Return [X, Y] of the center of cell containing provided text 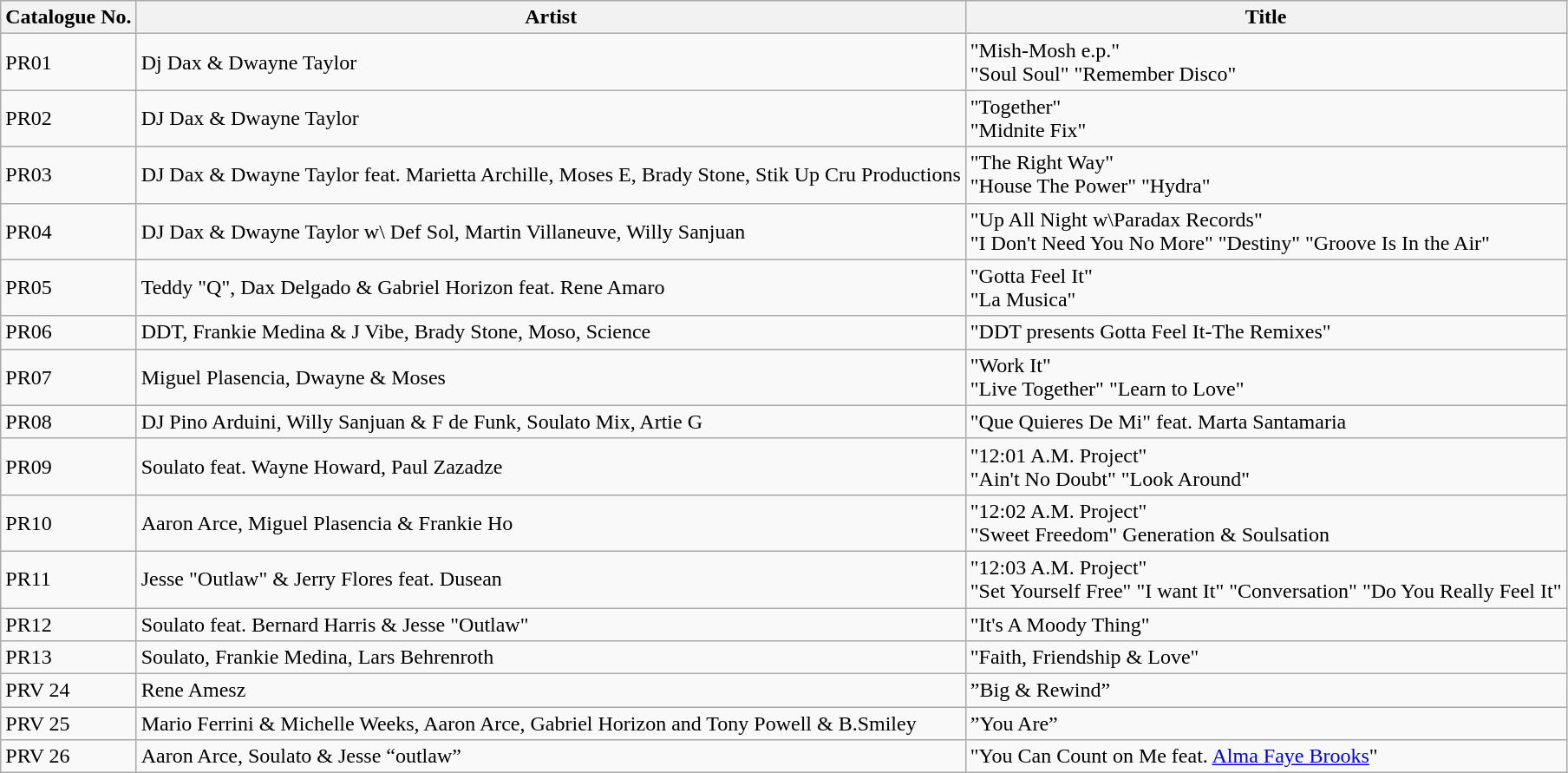
Soulato feat. Wayne Howard, Paul Zazadze [551, 467]
Jesse "Outlaw" & Jerry Flores feat. Dusean [551, 580]
PR09 [69, 467]
DJ Pino Arduini, Willy Sanjuan & F de Funk, Soulato Mix, Artie G [551, 422]
DJ Dax & Dwayne Taylor w\ Def Sol, Martin Villaneuve, Willy Sanjuan [551, 231]
PRV 25 [69, 724]
Title [1266, 17]
DJ Dax & Dwayne Taylor [551, 118]
"Together""Midnite Fix" [1266, 118]
DJ Dax & Dwayne Taylor feat. Marietta Archille, Moses E, Brady Stone, Stik Up Cru Productions [551, 175]
"Up All Night w\Paradax Records""I Don't Need You No More" "Destiny" "Groove Is In the Air" [1266, 231]
"Gotta Feel It""La Musica" [1266, 288]
"Que Quieres De Mi" feat. Marta Santamaria [1266, 422]
PR04 [69, 231]
PR05 [69, 288]
PR07 [69, 377]
PR01 [69, 62]
PR13 [69, 658]
"Work It""Live Together" "Learn to Love" [1266, 377]
Catalogue No. [69, 17]
Aaron Arce, Soulato & Jesse “outlaw” [551, 757]
"The Right Way""House The Power" "Hydra" [1266, 175]
DDT, Frankie Medina & J Vibe, Brady Stone, Moso, Science [551, 332]
"12:03 A.M. Project""Set Yourself Free" "I want It" "Conversation" "Do You Really Feel It" [1266, 580]
”You Are” [1266, 724]
PR10 [69, 522]
PR11 [69, 580]
"12:01 A.M. Project""Ain't No Doubt" "Look Around" [1266, 467]
PR12 [69, 624]
Mario Ferrini & Michelle Weeks, Aaron Arce, Gabriel Horizon and Tony Powell & B.Smiley [551, 724]
PRV 26 [69, 757]
"Faith, Friendship & Love" [1266, 658]
Soulato feat. Bernard Harris & Jesse "Outlaw" [551, 624]
”Big & Rewind” [1266, 691]
PRV 24 [69, 691]
"12:02 A.M. Project""Sweet Freedom" Generation & Soulsation [1266, 522]
Teddy "Q", Dax Delgado & Gabriel Horizon feat. Rene Amaro [551, 288]
Dj Dax & Dwayne Taylor [551, 62]
PR06 [69, 332]
Miguel Plasencia, Dwayne & Moses [551, 377]
Rene Amesz [551, 691]
PR02 [69, 118]
Artist [551, 17]
"Mish-Mosh e.p.""Soul Soul" "Remember Disco" [1266, 62]
Soulato, Frankie Medina, Lars Behrenroth [551, 658]
Aaron Arce, Miguel Plasencia & Frankie Ho [551, 522]
"You Can Count on Me feat. Alma Faye Brooks" [1266, 757]
PR08 [69, 422]
"It's A Moody Thing" [1266, 624]
PR03 [69, 175]
"DDT presents Gotta Feel It-The Remixes" [1266, 332]
